Return [x, y] of the center of cell containing provided text 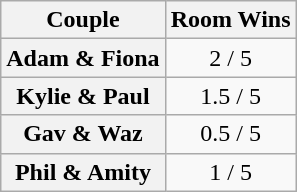
Adam & Fiona [83, 58]
Couple [83, 20]
Gav & Waz [83, 134]
Phil & Amity [83, 172]
Room Wins [230, 20]
Kylie & Paul [83, 96]
0.5 / 5 [230, 134]
1 / 5 [230, 172]
1.5 / 5 [230, 96]
2 / 5 [230, 58]
